Provide the (X, Y) coordinate of the cell's center where the given text is located.  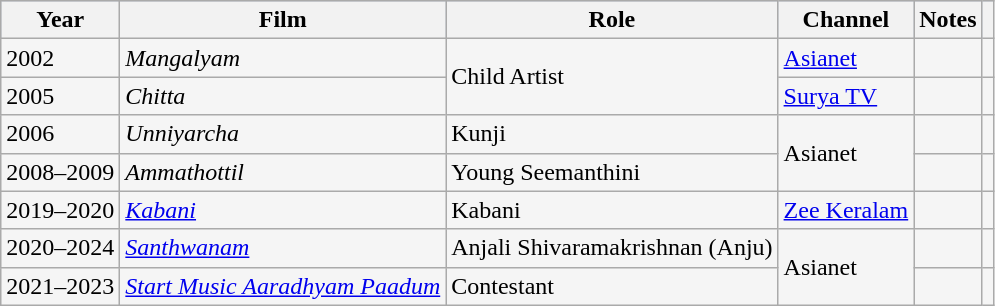
2006 (60, 134)
Unniyarcha (283, 134)
2020–2024 (60, 248)
Anjali Shivaramakrishnan (Anju) (612, 248)
2021–2023 (60, 286)
2005 (60, 96)
Surya TV (846, 96)
Notes (948, 20)
Kunji (612, 134)
2008–2009 (60, 172)
Young Seemanthini (612, 172)
Year (60, 20)
Role (612, 20)
Contestant (612, 286)
Channel (846, 20)
2002 (60, 58)
2019–2020 (60, 210)
Santhwanam (283, 248)
Start Music Aaradhyam Paadum (283, 286)
Chitta (283, 96)
Film (283, 20)
Ammathottil (283, 172)
Mangalyam (283, 58)
Zee Keralam (846, 210)
Child Artist (612, 77)
